Find where the given text appears and provide that cell's center as (X, Y) coordinate. 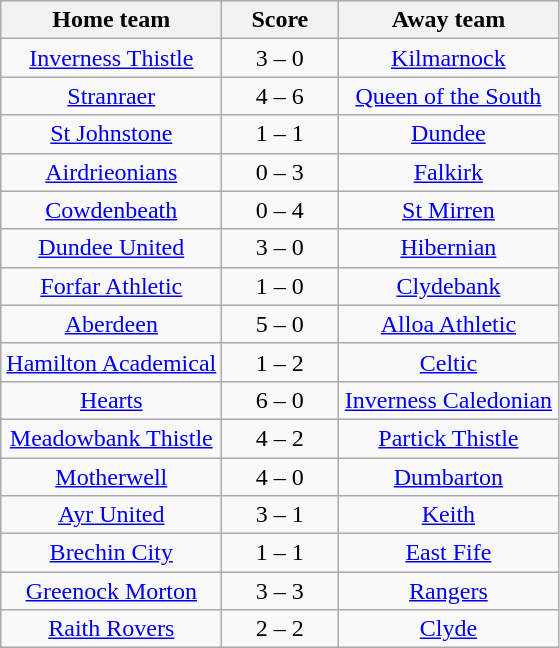
1 – 2 (280, 362)
Hibernian (448, 248)
6 – 0 (280, 400)
Partick Thistle (448, 438)
3 – 3 (280, 591)
Dumbarton (448, 477)
Brechin City (112, 553)
Home team (112, 20)
St Mirren (448, 210)
Rangers (448, 591)
Raith Rovers (112, 629)
Hamilton Academical (112, 362)
3 – 1 (280, 515)
Queen of the South (448, 96)
Clydebank (448, 286)
4 – 6 (280, 96)
East Fife (448, 553)
Away team (448, 20)
Aberdeen (112, 324)
Clyde (448, 629)
0 – 3 (280, 172)
Forfar Athletic (112, 286)
Airdrieonians (112, 172)
Keith (448, 515)
St Johnstone (112, 134)
Stranraer (112, 96)
Alloa Athletic (448, 324)
Kilmarnock (448, 58)
Inverness Caledonian (448, 400)
2 – 2 (280, 629)
Dundee (448, 134)
5 – 0 (280, 324)
Hearts (112, 400)
Cowdenbeath (112, 210)
1 – 0 (280, 286)
Dundee United (112, 248)
Ayr United (112, 515)
4 – 2 (280, 438)
Greenock Morton (112, 591)
Falkirk (448, 172)
0 – 4 (280, 210)
4 – 0 (280, 477)
Meadowbank Thistle (112, 438)
Motherwell (112, 477)
Inverness Thistle (112, 58)
Score (280, 20)
Celtic (448, 362)
